Return [X, Y] of the center of cell containing provided text 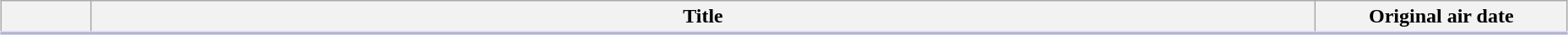
Title [703, 17]
Original air date [1441, 17]
